From the cell containing the given text, extract its center point as (x, y) coordinate. 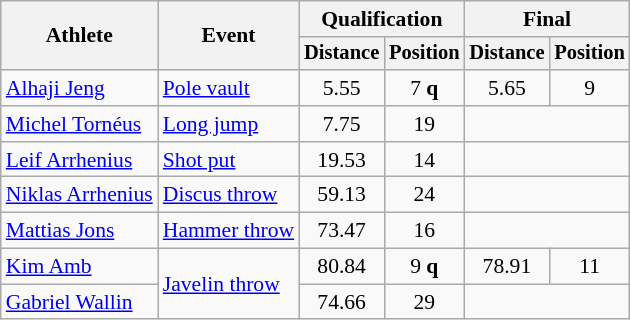
11 (589, 267)
80.84 (342, 267)
Final (546, 19)
Michel Tornéus (80, 124)
Mattias Jons (80, 231)
24 (424, 195)
9 q (424, 267)
Kim Amb (80, 267)
Alhaji Jeng (80, 88)
Event (228, 36)
Niklas Arrhenius (80, 195)
Javelin throw (228, 284)
5.55 (342, 88)
73.47 (342, 231)
29 (424, 302)
Shot put (228, 160)
16 (424, 231)
19 (424, 124)
9 (589, 88)
Hammer throw (228, 231)
Long jump (228, 124)
19.53 (342, 160)
Pole vault (228, 88)
7 q (424, 88)
5.65 (506, 88)
14 (424, 160)
Leif Arrhenius (80, 160)
Gabriel Wallin (80, 302)
78.91 (506, 267)
Discus throw (228, 195)
74.66 (342, 302)
Qualification (382, 19)
Athlete (80, 36)
59.13 (342, 195)
7.75 (342, 124)
